Return the (X, Y) coordinate for the center point of the cell that contains the specified text.  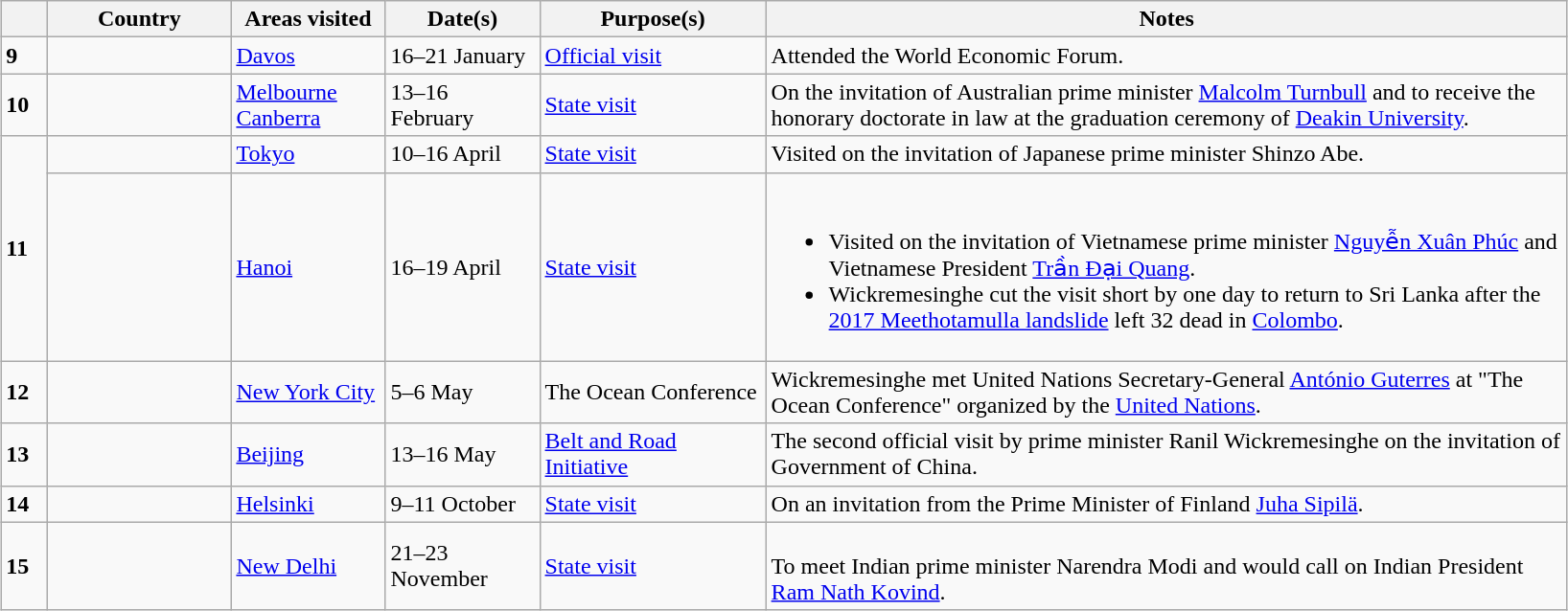
16–21 January (462, 56)
Official visit (653, 56)
11 (25, 249)
Date(s) (462, 19)
14 (25, 504)
Purpose(s) (653, 19)
Notes (1166, 19)
9–11 October (462, 504)
16–19 April (462, 266)
Wickremesinghe met United Nations Secretary-General António Guterres at "The Ocean Conference" organized by the United Nations. (1166, 393)
Belt and Road Initiative (653, 454)
10–16 April (462, 154)
13–16 February (462, 105)
Attended the World Economic Forum. (1166, 56)
9 (25, 56)
13–16 May (462, 454)
12 (25, 393)
Hanoi (309, 266)
21–23 November (462, 566)
Davos (309, 56)
New Delhi (309, 566)
The second official visit by prime minister Ranil Wickremesinghe on the invitation of Government of China. (1166, 454)
Areas visited (309, 19)
On an invitation from the Prime Minister of Finland Juha Sipilä. (1166, 504)
Country (140, 19)
Visited on the invitation of Japanese prime minister Shinzo Abe. (1166, 154)
To meet Indian prime minister Narendra Modi and would call on Indian President Ram Nath Kovind. (1166, 566)
10 (25, 105)
15 (25, 566)
Tokyo (309, 154)
Helsinki (309, 504)
New York City (309, 393)
MelbourneCanberra (309, 105)
13 (25, 454)
The Ocean Conference (653, 393)
5–6 May (462, 393)
Beijing (309, 454)
